Identify which cell holds the provided text, then report its [X, Y] central coordinate. 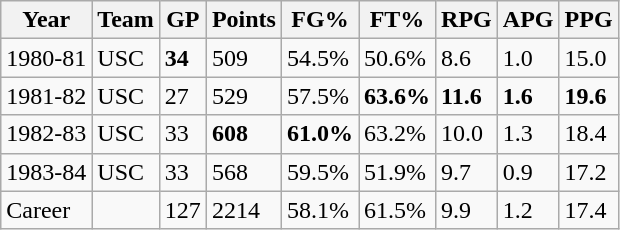
Career [46, 210]
17.2 [588, 172]
1980-81 [46, 58]
59.5% [320, 172]
Year [46, 20]
509 [244, 58]
9.9 [467, 210]
58.1% [320, 210]
1983-84 [46, 172]
1982-83 [46, 134]
54.5% [320, 58]
9.7 [467, 172]
1.2 [528, 210]
27 [182, 96]
10.0 [467, 134]
18.4 [588, 134]
608 [244, 134]
Points [244, 20]
61.5% [398, 210]
PPG [588, 20]
RPG [467, 20]
8.6 [467, 58]
127 [182, 210]
1.0 [528, 58]
61.0% [320, 134]
11.6 [467, 96]
0.9 [528, 172]
19.6 [588, 96]
63.2% [398, 134]
FT% [398, 20]
1.6 [528, 96]
Team [126, 20]
17.4 [588, 210]
15.0 [588, 58]
57.5% [320, 96]
63.6% [398, 96]
APG [528, 20]
529 [244, 96]
2214 [244, 210]
51.9% [398, 172]
50.6% [398, 58]
568 [244, 172]
1981-82 [46, 96]
34 [182, 58]
1.3 [528, 134]
GP [182, 20]
FG% [320, 20]
